Scan for the cell matching the given text and deliver its (X, Y) coordinate at center. 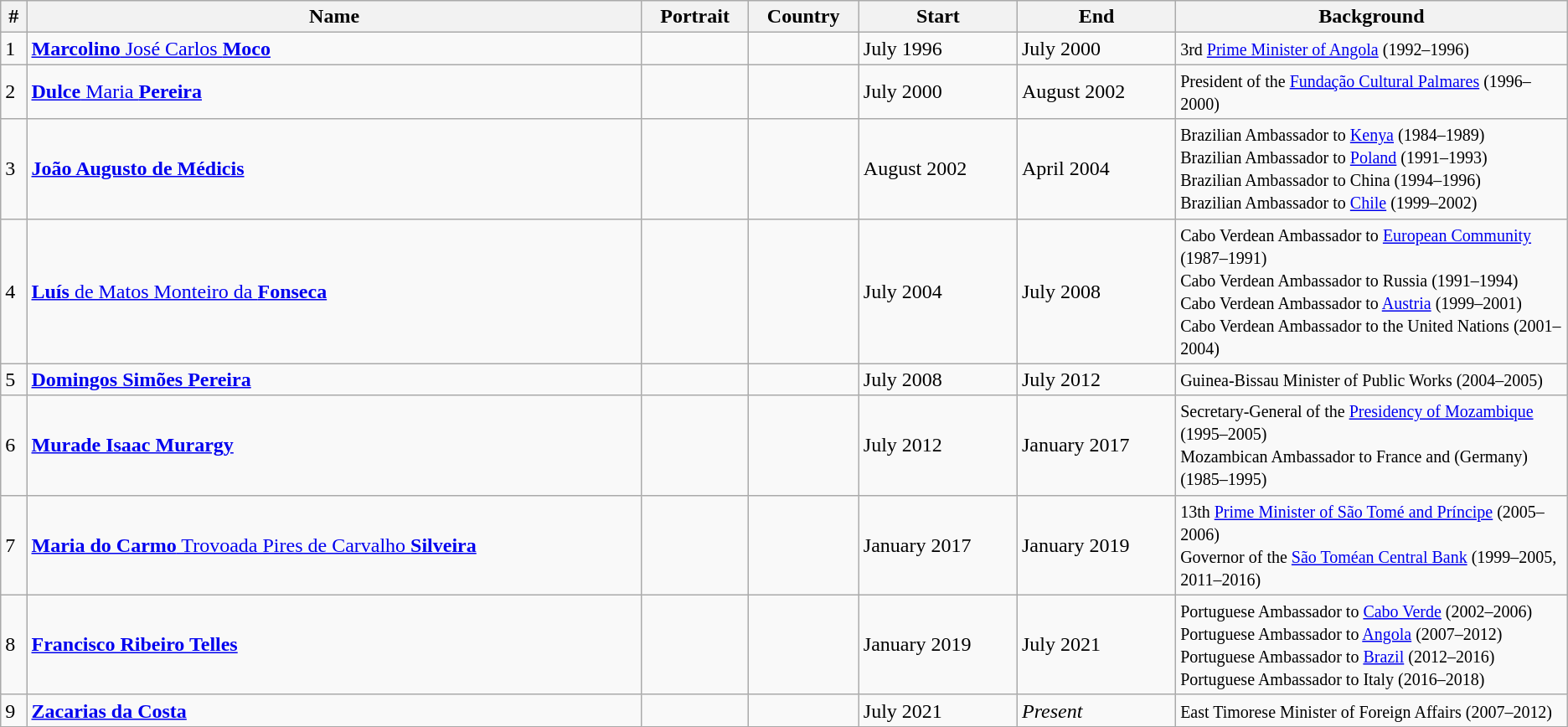
Country (803, 17)
Dulce Maria Pereira (334, 92)
13th Prime Minister of São Tomé and Príncipe (2005–2006)Governor of the São Toméan Central Bank (1999–2005, 2011–2016) (1372, 544)
July 1996 (938, 49)
3 (13, 169)
2 (13, 92)
8 (13, 645)
Secretary-General of the Presidency of Mozambique (1995–2005)Mozambican Ambassador to France and (Germany) (1985–1995) (1372, 446)
João Augusto de Médicis (334, 169)
April 2004 (1096, 169)
End (1096, 17)
Maria do Carmo Trovoada Pires de Carvalho Silveira (334, 544)
Portrait (695, 17)
Name (334, 17)
Start (938, 17)
East Timorese Minister of Foreign Affairs (2007–2012) (1372, 710)
Guinea-Bissau Minister of Public Works (2004–2005) (1372, 379)
Background (1372, 17)
Luís de Matos Monteiro da Fonseca (334, 291)
Zacarias da Costa (334, 710)
President of the Fundação Cultural Palmares (1996–2000) (1372, 92)
# (13, 17)
Marcolino José Carlos Moco (334, 49)
Present (1096, 710)
July 2004 (938, 291)
4 (13, 291)
7 (13, 544)
Domingos Simões Pereira (334, 379)
5 (13, 379)
1 (13, 49)
9 (13, 710)
Francisco Ribeiro Telles (334, 645)
3rd Prime Minister of Angola (1992–1996) (1372, 49)
Murade Isaac Murargy (334, 446)
6 (13, 446)
